Scan for the cell matching the given text and deliver its (X, Y) coordinate at center. 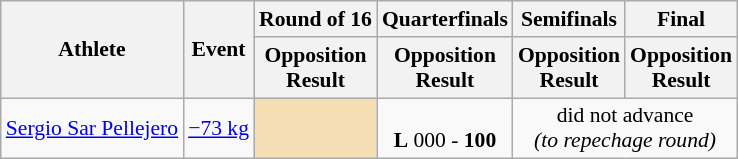
Final (681, 19)
Quarterfinals (445, 19)
Round of 16 (316, 19)
−73 kg (218, 128)
L 000 - 100 (445, 128)
Semifinals (569, 19)
Athlete (92, 50)
Event (218, 50)
did not advance(to repechage round) (625, 128)
Sergio Sar Pellejero (92, 128)
